For the text-containing cell, return its midpoint in [X, Y] coordinate format. 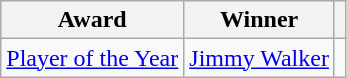
Winner [260, 20]
Player of the Year [92, 58]
Award [92, 20]
Jimmy Walker [260, 58]
